Return [X, Y] of the center of cell containing provided text 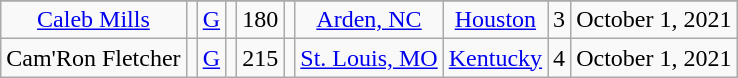
4 [560, 58]
St. Louis, MO [369, 58]
Houston [495, 20]
3 [560, 20]
215 [260, 58]
Caleb Mills [94, 20]
Arden, NC [369, 20]
180 [260, 20]
Cam'Ron Fletcher [94, 58]
Kentucky [495, 58]
